From the cell containing the given text, extract its center point as (X, Y) coordinate. 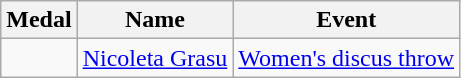
Medal (39, 20)
Name (155, 20)
Women's discus throw (346, 58)
Nicoleta Grasu (155, 58)
Event (346, 20)
